Find where the given text appears and provide that cell's center as [X, Y] coordinate. 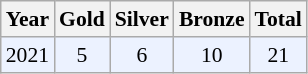
6 [142, 55]
5 [82, 55]
Gold [82, 19]
Year [28, 19]
21 [278, 55]
Total [278, 19]
10 [212, 55]
Silver [142, 19]
2021 [28, 55]
Bronze [212, 19]
